Capture the cell that displays the provided text and extract its (X, Y) central coordinate. 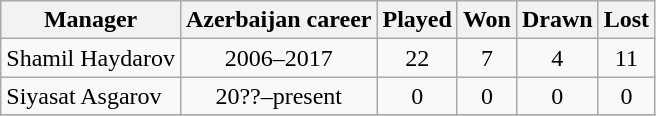
Drawn (557, 20)
Manager (91, 20)
Siyasat Asgarov (91, 96)
2006–2017 (278, 58)
7 (486, 58)
Azerbaijan career (278, 20)
4 (557, 58)
Shamil Haydarov (91, 58)
Lost (626, 20)
20??–present (278, 96)
Won (486, 20)
22 (417, 58)
Played (417, 20)
11 (626, 58)
